Scan for the cell matching the given text and deliver its (x, y) coordinate at center. 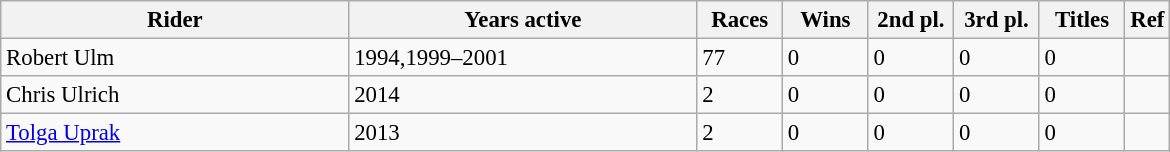
77 (740, 58)
2013 (523, 133)
Titles (1082, 20)
2nd pl. (911, 20)
1994,1999–2001 (523, 58)
Ref (1148, 20)
Robert Ulm (175, 58)
Wins (826, 20)
3rd pl. (997, 20)
Rider (175, 20)
2014 (523, 95)
Chris Ulrich (175, 95)
Races (740, 20)
Years active (523, 20)
Tolga Uprak (175, 133)
